Return [X, Y] of the center of cell containing provided text 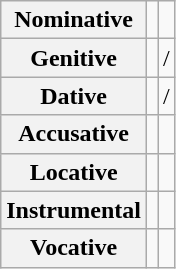
Nominative [74, 20]
Locative [74, 172]
Accusative [74, 134]
Instrumental [74, 210]
Vocative [74, 248]
Dative [74, 96]
Genitive [74, 58]
